Identify which cell holds the provided text, then report its (X, Y) central coordinate. 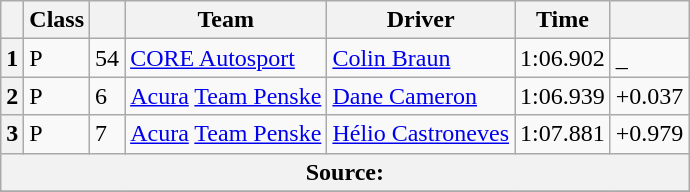
+0.979 (650, 134)
CORE Autosport (226, 58)
54 (108, 58)
1:06.939 (563, 96)
Hélio Castroneves (421, 134)
Colin Braun (421, 58)
Source: (345, 172)
Class (57, 20)
7 (108, 134)
_ (650, 58)
Team (226, 20)
3 (12, 134)
Driver (421, 20)
2 (12, 96)
1 (12, 58)
6 (108, 96)
1:06.902 (563, 58)
Time (563, 20)
+0.037 (650, 96)
Dane Cameron (421, 96)
1:07.881 (563, 134)
